Search for the cell housing the specified text and yield its [X, Y] center coordinate. 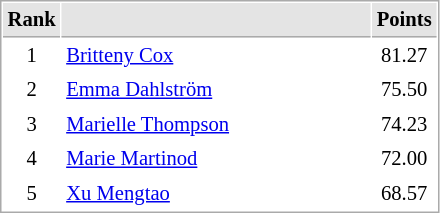
68.57 [404, 194]
5 [32, 194]
Points [404, 20]
4 [32, 158]
Marielle Thompson [216, 124]
72.00 [404, 158]
75.50 [404, 90]
2 [32, 90]
81.27 [404, 56]
Britteny Cox [216, 56]
Xu Mengtao [216, 194]
Rank [32, 20]
Marie Martinod [216, 158]
74.23 [404, 124]
3 [32, 124]
1 [32, 56]
Emma Dahlström [216, 90]
